Extract the (X, Y) coordinate from the center of the cell holding the provided text.  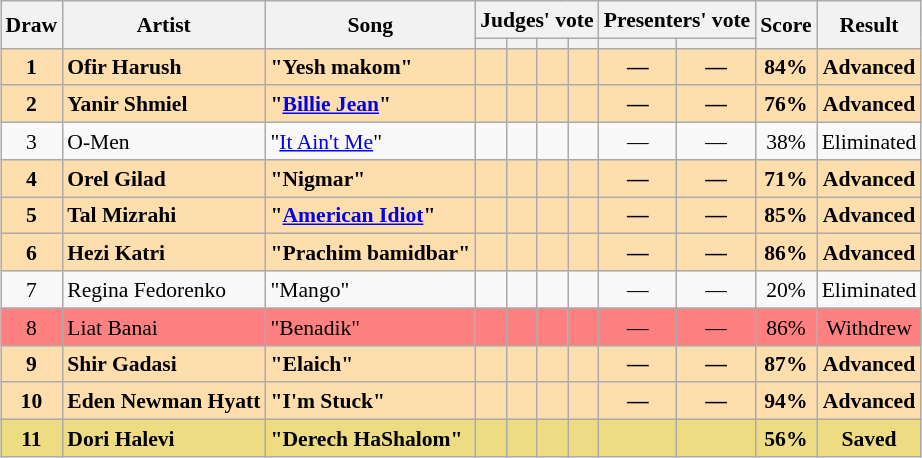
6 (32, 252)
"Elaich" (370, 364)
Ofir Harush (164, 66)
Judges' vote (536, 20)
"I'm Stuck" (370, 402)
20% (786, 290)
Draw (32, 24)
2 (32, 104)
Song (370, 24)
Saved (870, 438)
3 (32, 142)
84% (786, 66)
87% (786, 364)
Score (786, 24)
"Billie Jean" (370, 104)
O-Men (164, 142)
Regina Fedorenko (164, 290)
Shir Gadasi (164, 364)
Orel Gilad (164, 178)
8 (32, 326)
11 (32, 438)
Dori Halevi (164, 438)
"Benadik" (370, 326)
1 (32, 66)
Artist (164, 24)
"Prachim bamidbar" (370, 252)
"Yesh makom" (370, 66)
10 (32, 402)
"Nigmar" (370, 178)
71% (786, 178)
"It Ain't Me" (370, 142)
Hezi Katri (164, 252)
Result (870, 24)
"Derech HaShalom" (370, 438)
Liat Banai (164, 326)
Yanir Shmiel (164, 104)
"Mango" (370, 290)
94% (786, 402)
85% (786, 216)
5 (32, 216)
Tal Mizrahi (164, 216)
Eden Newman Hyatt (164, 402)
"American Idiot" (370, 216)
9 (32, 364)
38% (786, 142)
Withdrew (870, 326)
Presenters' vote (678, 20)
76% (786, 104)
56% (786, 438)
4 (32, 178)
7 (32, 290)
